For the text-containing cell, return its midpoint in (x, y) coordinate format. 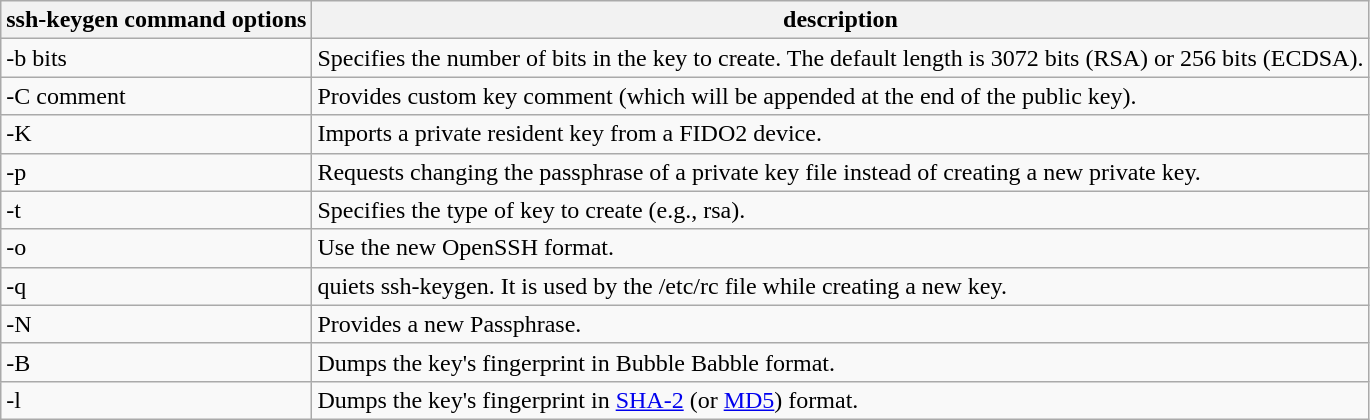
-b bits (156, 58)
ssh-keygen command options (156, 20)
-q (156, 286)
Imports a private resident key from a FIDO2 device. (840, 134)
-o (156, 248)
Requests changing the passphrase of a private key file instead of creating a new private key. (840, 172)
-p (156, 172)
description (840, 20)
Dumps the key's fingerprint in Bubble Babble format. (840, 362)
-B (156, 362)
-l (156, 400)
Use the new OpenSSH format. (840, 248)
-t (156, 210)
Specifies the number of bits in the key to create. The default length is 3072 bits (RSA) or 256 bits (ECDSA). (840, 58)
Provides a new Passphrase. (840, 324)
Specifies the type of key to create (e.g., rsa). (840, 210)
-K (156, 134)
quiets ssh-keygen. It is used by the /etc/rc file while creating a new key. (840, 286)
Provides custom key comment (which will be appended at the end of the public key). (840, 96)
-C comment (156, 96)
Dumps the key's fingerprint in SHA-2 (or MD5) format. (840, 400)
-N (156, 324)
